Extract the (x, y) coordinate from the center of the cell holding the provided text.  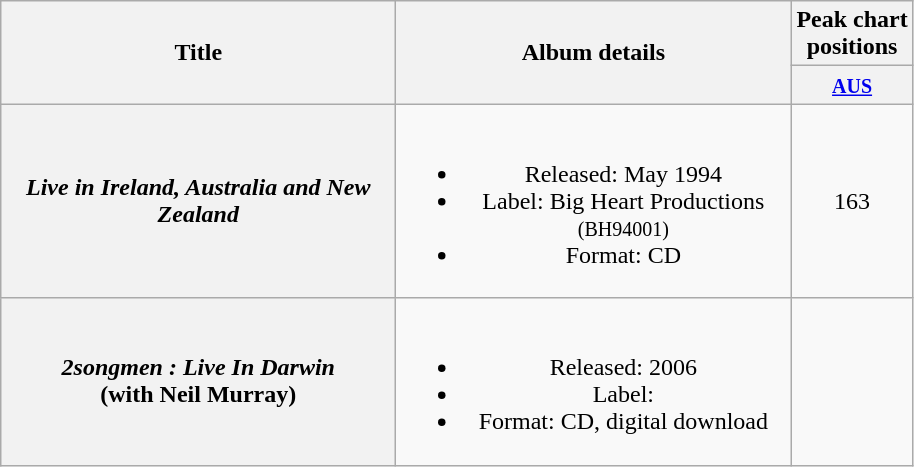
Title (198, 52)
Peak chartpositions (852, 34)
Released: May 1994Label: Big Heart Productions (BH94001)Format: CD (594, 201)
AUS (852, 85)
Album details (594, 52)
163 (852, 201)
Live in Ireland, Australia and New Zealand (198, 201)
Released: 2006Label:Format: CD, digital download (594, 382)
2songmen : Live In Darwin (with Neil Murray) (198, 382)
